Scan for the cell matching the given text and deliver its [X, Y] coordinate at center. 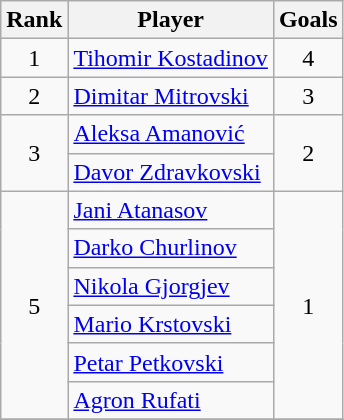
Darko Churlinov [171, 248]
Mario Krstovski [171, 324]
Davor Zdravkovski [171, 172]
4 [308, 58]
Dimitar Mitrovski [171, 96]
Rank [34, 20]
Player [171, 20]
5 [34, 305]
Tihomir Kostadinov [171, 58]
Jani Atanasov [171, 210]
Agron Rufati [171, 400]
Petar Petkovski [171, 362]
Nikola Gjorgjev [171, 286]
Aleksa Amanović [171, 134]
Goals [308, 20]
